Determine the (x, y) coordinate at the center of the cell enclosing the given text.  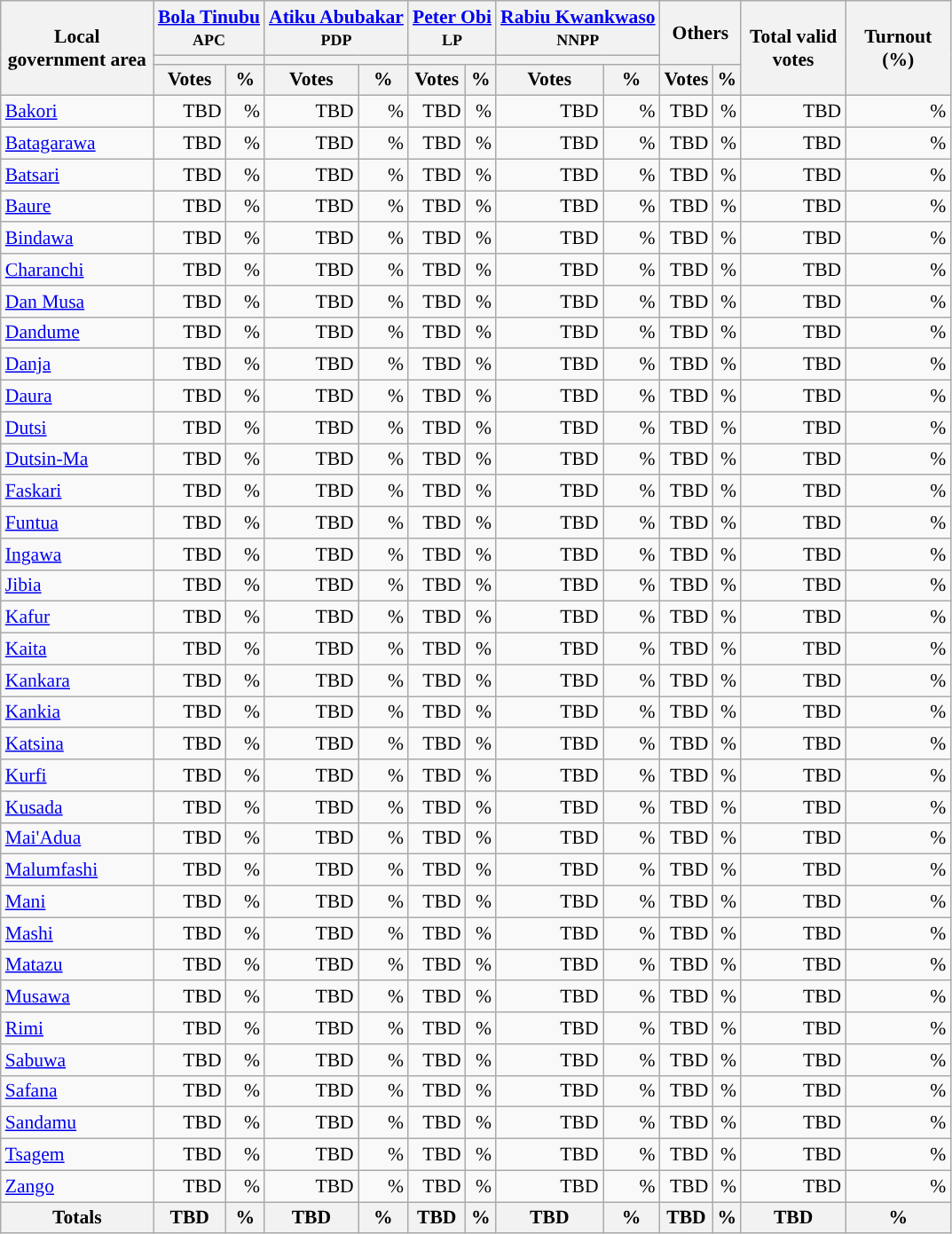
Daura (77, 397)
Rabiu KwankwasoNNPP (578, 28)
Kusada (77, 807)
Local government area (77, 48)
Totals (77, 1218)
Batsari (77, 175)
Total valid votes (793, 48)
Mai'Adua (77, 838)
Safana (77, 1091)
Tsagem (77, 1155)
Kaita (77, 649)
Kurfi (77, 775)
Kafur (77, 617)
Faskari (77, 491)
Baure (77, 207)
Bindawa (77, 239)
Danja (77, 365)
Zango (77, 1186)
Mani (77, 902)
Funtua (77, 523)
Sabuwa (77, 1060)
Jibia (77, 586)
Bakori (77, 112)
Kankia (77, 712)
Kankara (77, 680)
Katsina (77, 744)
Sandamu (77, 1123)
Mashi (77, 933)
Peter ObiLP (452, 28)
Malumfashi (77, 870)
Musawa (77, 997)
Rimi (77, 1028)
Matazu (77, 965)
Batagarawa (77, 144)
Dutsi (77, 428)
Charanchi (77, 270)
Atiku AbubakarPDP (336, 28)
Dandume (77, 333)
Dan Musa (77, 302)
Ingawa (77, 554)
Dutsin-Ma (77, 460)
Bola TinubuAPC (209, 28)
Others (701, 32)
Turnout (%) (898, 48)
